Identify which cell holds the provided text, then report its [x, y] central coordinate. 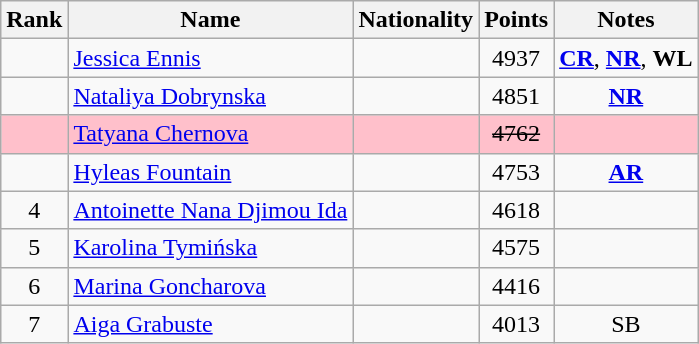
Notes [626, 20]
4937 [516, 58]
Karolina Tymińska [210, 248]
5 [34, 248]
4851 [516, 96]
Name [210, 20]
4618 [516, 210]
AR [626, 172]
4416 [516, 286]
7 [34, 324]
4753 [516, 172]
SB [626, 324]
4 [34, 210]
Nationality [416, 20]
Rank [34, 20]
4575 [516, 248]
6 [34, 286]
Jessica Ennis [210, 58]
Hyleas Fountain [210, 172]
Points [516, 20]
Antoinette Nana Djimou Ida [210, 210]
Tatyana Chernova [210, 134]
Nataliya Dobrynska [210, 96]
4762 [516, 134]
NR [626, 96]
Aiga Grabuste [210, 324]
4013 [516, 324]
CR, NR, WL [626, 58]
Marina Goncharova [210, 286]
